Pinpoint the cell where the given text exists, returning its [X, Y] midpoint coordinate. 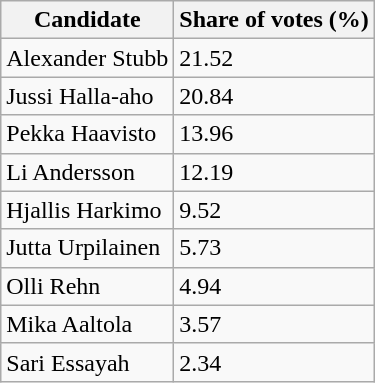
3.57 [274, 324]
Share of votes (%) [274, 20]
Li Andersson [88, 172]
Jussi Halla-aho [88, 96]
Olli Rehn [88, 286]
20.84 [274, 96]
5.73 [274, 248]
Alexander Stubb [88, 58]
Mika Aaltola [88, 324]
21.52 [274, 58]
Pekka Haavisto [88, 134]
12.19 [274, 172]
Sari Essayah [88, 362]
Candidate [88, 20]
9.52 [274, 210]
4.94 [274, 286]
13.96 [274, 134]
2.34 [274, 362]
Hjallis Harkimo [88, 210]
Jutta Urpilainen [88, 248]
